Return (x, y) of the center of cell containing provided text 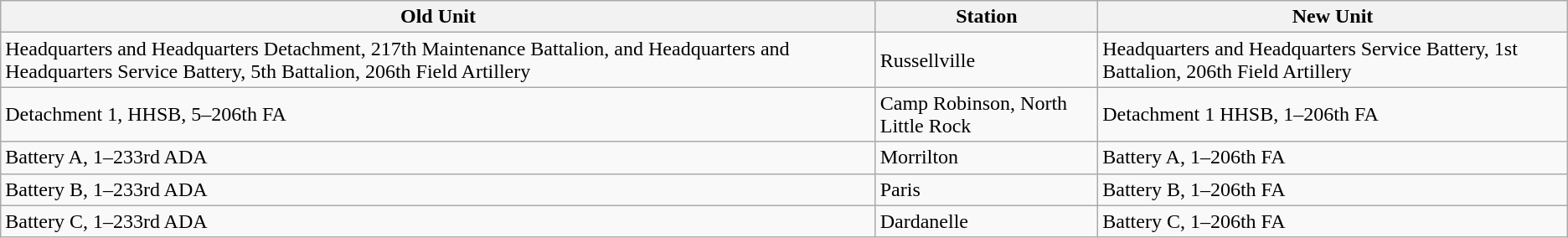
Paris (987, 189)
Dardanelle (987, 221)
Old Unit (438, 17)
Russellville (987, 60)
Battery C, 1–233rd ADA (438, 221)
Battery A, 1–206th FA (1333, 158)
Battery A, 1–233rd ADA (438, 158)
Station (987, 17)
Battery B, 1–206th FA (1333, 189)
Morrilton (987, 158)
Detachment 1, HHSB, 5–206th FA (438, 114)
Camp Robinson, North Little Rock (987, 114)
Headquarters and Headquarters Service Battery, 1st Battalion, 206th Field Artillery (1333, 60)
Detachment 1 HHSB, 1–206th FA (1333, 114)
Battery B, 1–233rd ADA (438, 189)
Battery C, 1–206th FA (1333, 221)
New Unit (1333, 17)
